Return [x, y] of the center of cell containing provided text 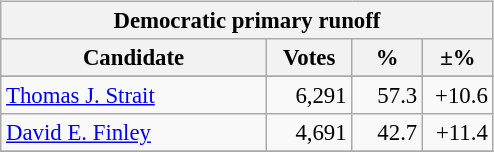
+10.6 [458, 96]
57.3 [388, 96]
6,291 [309, 96]
Votes [309, 58]
4,691 [309, 133]
Democratic primary runoff [247, 21]
42.7 [388, 133]
Candidate [134, 58]
Thomas J. Strait [134, 96]
% [388, 58]
±% [458, 58]
David E. Finley [134, 133]
+11.4 [458, 133]
